Output the [X, Y] coordinate of the center of the cell containing the given text.  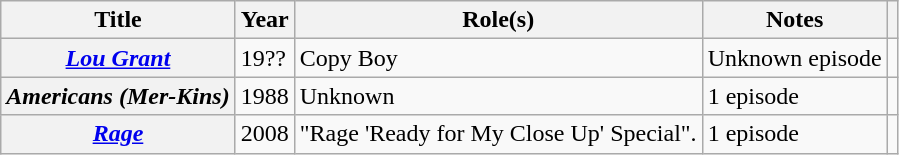
Lou Grant [118, 58]
Americans (Mer-Kins) [118, 96]
"Rage 'Ready for My Close Up' Special". [498, 134]
1988 [264, 96]
Title [118, 20]
19?? [264, 58]
Rage [118, 134]
Notes [794, 20]
Unknown episode [794, 58]
Unknown [498, 96]
Copy Boy [498, 58]
Year [264, 20]
Role(s) [498, 20]
2008 [264, 134]
